Determine the (X, Y) coordinate at the center of the cell enclosing the given text.  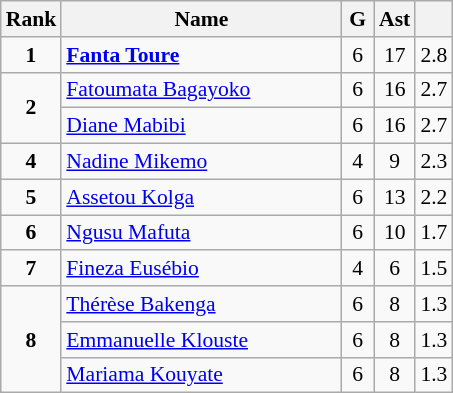
2.8 (434, 55)
Ast (394, 19)
Rank (32, 19)
Emmanuelle Klouste (201, 340)
1.7 (434, 233)
13 (394, 197)
2.2 (434, 197)
9 (394, 162)
G (358, 19)
Mariama Kouyate (201, 375)
17 (394, 55)
Thérèse Bakenga (201, 304)
Fineza Eusébio (201, 269)
5 (32, 197)
2.3 (434, 162)
1.5 (434, 269)
Ngusu Mafuta (201, 233)
10 (394, 233)
1 (32, 55)
Assetou Kolga (201, 197)
7 (32, 269)
Fatoumata Bagayoko (201, 90)
Name (201, 19)
Nadine Mikemo (201, 162)
Diane Mabibi (201, 126)
2 (32, 108)
Fanta Toure (201, 55)
